Provide the [x, y] coordinate of the cell's center where the given text is located.  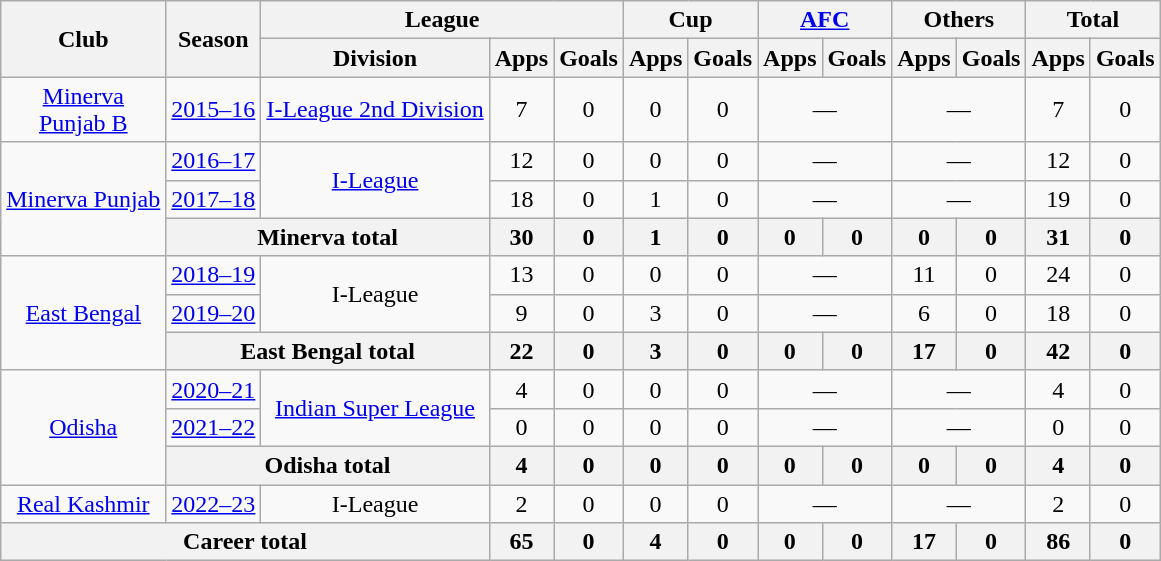
Real Kashmir [84, 503]
Odisha [84, 427]
9 [521, 313]
2017–18 [214, 199]
Minerva Punjab [84, 199]
2019–20 [214, 313]
31 [1058, 237]
42 [1058, 351]
30 [521, 237]
I-League 2nd Division [375, 110]
Others [959, 20]
Minerva total [328, 237]
East Bengal [84, 313]
65 [521, 542]
Minerva Punjab B [84, 110]
Cup [690, 20]
Total [1093, 20]
2018–19 [214, 275]
11 [924, 275]
Indian Super League [375, 408]
AFC [825, 20]
2015–16 [214, 110]
Division [375, 58]
Season [214, 39]
Odisha total [328, 465]
2022–23 [214, 503]
19 [1058, 199]
6 [924, 313]
22 [521, 351]
13 [521, 275]
Career total [245, 542]
Club [84, 39]
24 [1058, 275]
2016–17 [214, 161]
2020–21 [214, 389]
2021–22 [214, 427]
East Bengal total [328, 351]
League [442, 20]
86 [1058, 542]
